Pinpoint the cell where the given text exists, returning its (X, Y) midpoint coordinate. 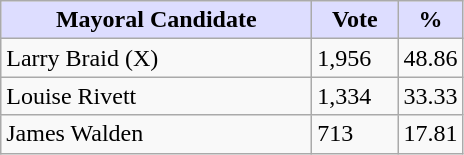
Louise Rivett (156, 96)
713 (355, 134)
48.86 (430, 58)
1,334 (355, 96)
17.81 (430, 134)
33.33 (430, 96)
% (430, 20)
James Walden (156, 134)
Mayoral Candidate (156, 20)
Vote (355, 20)
1,956 (355, 58)
Larry Braid (X) (156, 58)
